For the text-containing cell, return its midpoint in [X, Y] coordinate format. 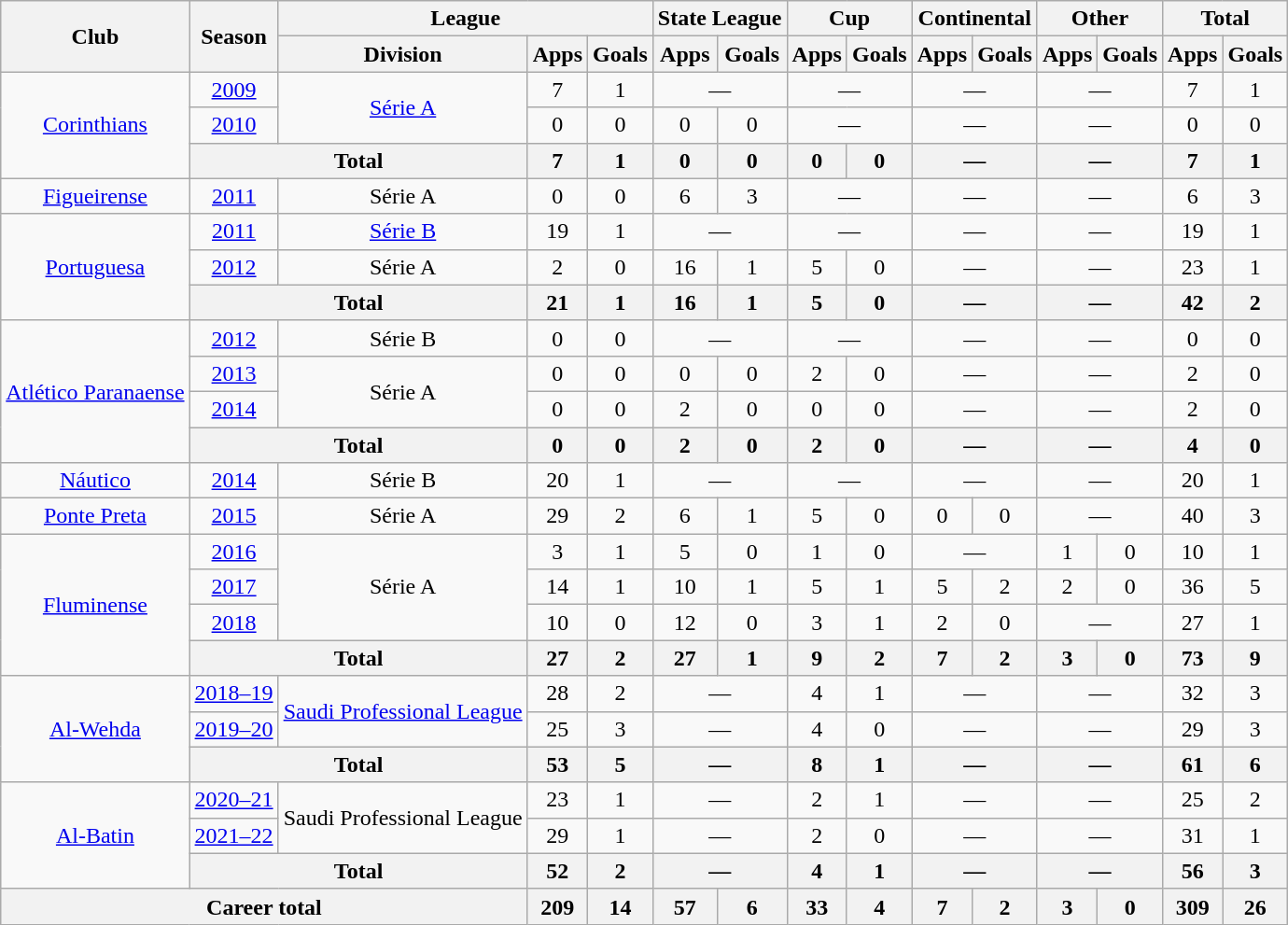
61 [1193, 764]
28 [557, 694]
Portuguesa [95, 267]
2021–22 [233, 835]
Corinthians [95, 125]
Club [95, 36]
2009 [233, 90]
2015 [233, 516]
40 [1193, 516]
209 [557, 906]
12 [685, 623]
56 [1193, 871]
53 [557, 764]
26 [1255, 906]
8 [817, 764]
Ponte Preta [95, 516]
Other [1099, 19]
2018 [233, 623]
2010 [233, 125]
31 [1193, 835]
309 [1193, 906]
2018–19 [233, 694]
State League [720, 19]
33 [817, 906]
52 [557, 871]
2019–20 [233, 729]
Continental [974, 19]
Career total [264, 906]
Náutico [95, 481]
32 [1193, 694]
2020–21 [233, 800]
League [465, 19]
Al-Wehda [95, 729]
21 [557, 302]
42 [1193, 302]
Al-Batin [95, 835]
Atlético Paranaense [95, 391]
Fluminense [95, 605]
Cup [849, 19]
36 [1193, 587]
Division [403, 54]
57 [685, 906]
73 [1193, 658]
2016 [233, 552]
Figueirense [95, 196]
2017 [233, 587]
Season [233, 36]
2013 [233, 373]
